Identify which cell holds the provided text, then report its [x, y] central coordinate. 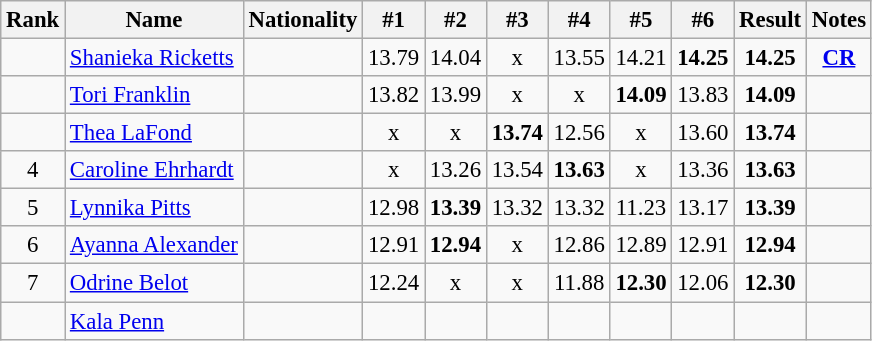
5 [33, 208]
CR [838, 58]
13.60 [703, 133]
13.36 [703, 170]
Caroline Ehrhardt [154, 170]
7 [33, 283]
#3 [517, 20]
13.26 [456, 170]
Tori Franklin [154, 95]
14.04 [456, 58]
13.79 [394, 58]
#5 [641, 20]
Ayanna Alexander [154, 245]
11.23 [641, 208]
12.56 [579, 133]
11.88 [579, 283]
Odrine Belot [154, 283]
13.17 [703, 208]
13.54 [517, 170]
12.86 [579, 245]
Name [154, 20]
4 [33, 170]
6 [33, 245]
Shanieka Ricketts [154, 58]
12.06 [703, 283]
13.82 [394, 95]
#4 [579, 20]
Nationality [302, 20]
#1 [394, 20]
#6 [703, 20]
13.55 [579, 58]
12.89 [641, 245]
12.98 [394, 208]
Rank [33, 20]
Result [770, 20]
13.99 [456, 95]
#2 [456, 20]
Lynnika Pitts [154, 208]
12.24 [394, 283]
Kala Penn [154, 321]
Thea LaFond [154, 133]
Notes [838, 20]
13.83 [703, 95]
14.21 [641, 58]
